For the text-containing cell, return its midpoint in [x, y] coordinate format. 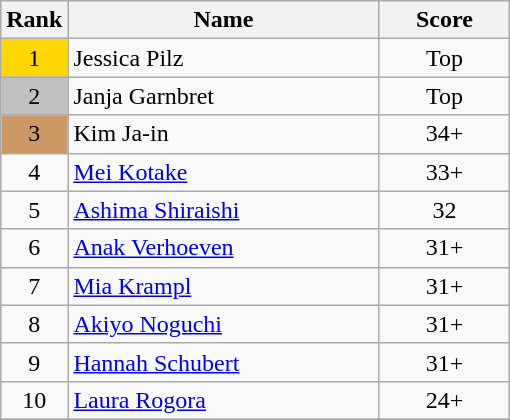
34+ [444, 134]
Rank [34, 20]
1 [34, 58]
Anak Verhoeven [224, 248]
3 [34, 134]
Mei Kotake [224, 172]
5 [34, 210]
Jessica Pilz [224, 58]
Mia Krampl [224, 286]
33+ [444, 172]
Laura Rogora [224, 400]
Score [444, 20]
Janja Garnbret [224, 96]
9 [34, 362]
32 [444, 210]
8 [34, 324]
Name [224, 20]
7 [34, 286]
Ashima Shiraishi [224, 210]
24+ [444, 400]
Akiyo Noguchi [224, 324]
Hannah Schubert [224, 362]
2 [34, 96]
4 [34, 172]
Kim Ja-in [224, 134]
10 [34, 400]
6 [34, 248]
